Capture the cell that displays the provided text and extract its (x, y) central coordinate. 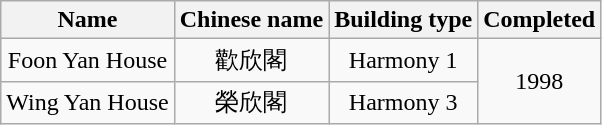
Name (88, 20)
榮欣閣 (251, 102)
Harmony 1 (404, 60)
Building type (404, 20)
Chinese name (251, 20)
Harmony 3 (404, 102)
歡欣閣 (251, 60)
Completed (540, 20)
Wing Yan House (88, 102)
Foon Yan House (88, 60)
1998 (540, 82)
